Capture the cell that displays the provided text and extract its [x, y] central coordinate. 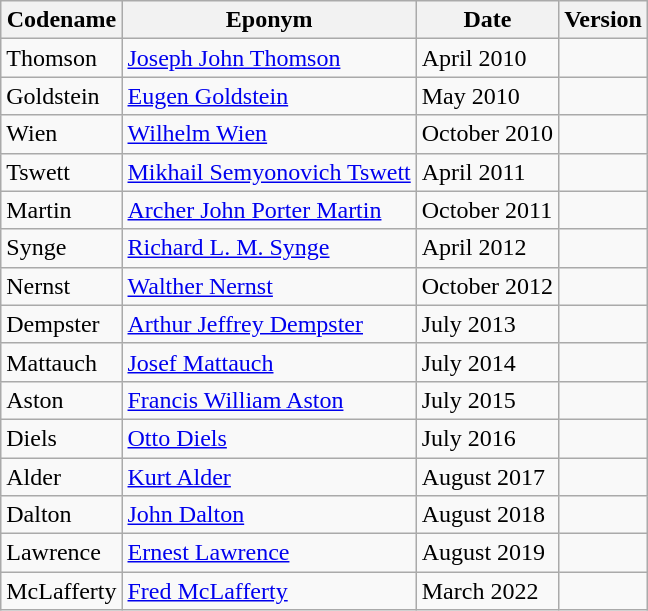
Date [487, 20]
October 2012 [487, 286]
July 2015 [487, 400]
July 2014 [487, 362]
Fred McLafferty [269, 591]
Eugen Goldstein [269, 96]
Version [604, 20]
April 2010 [487, 58]
Mattauch [62, 362]
Martin [62, 210]
Walther Nernst [269, 286]
July 2013 [487, 324]
October 2011 [487, 210]
Archer John Porter Martin [269, 210]
Diels [62, 438]
May 2010 [487, 96]
Dalton [62, 515]
McLafferty [62, 591]
Wien [62, 134]
Kurt Alder [269, 477]
Josef Mattauch [269, 362]
Richard L. M. Synge [269, 248]
August 2017 [487, 477]
March 2022 [487, 591]
Tswett [62, 172]
April 2011 [487, 172]
Aston [62, 400]
John Dalton [269, 515]
Dempster [62, 324]
July 2016 [487, 438]
August 2019 [487, 553]
October 2010 [487, 134]
Lawrence [62, 553]
August 2018 [487, 515]
Synge [62, 248]
Otto Diels [269, 438]
April 2012 [487, 248]
Ernest Lawrence [269, 553]
Francis William Aston [269, 400]
Thomson [62, 58]
Eponym [269, 20]
Mikhail Semyonovich Tswett [269, 172]
Codename [62, 20]
Nernst [62, 286]
Goldstein [62, 96]
Wilhelm Wien [269, 134]
Arthur Jeffrey Dempster [269, 324]
Alder [62, 477]
Joseph John Thomson [269, 58]
